Search for the cell housing the specified text and yield its (x, y) center coordinate. 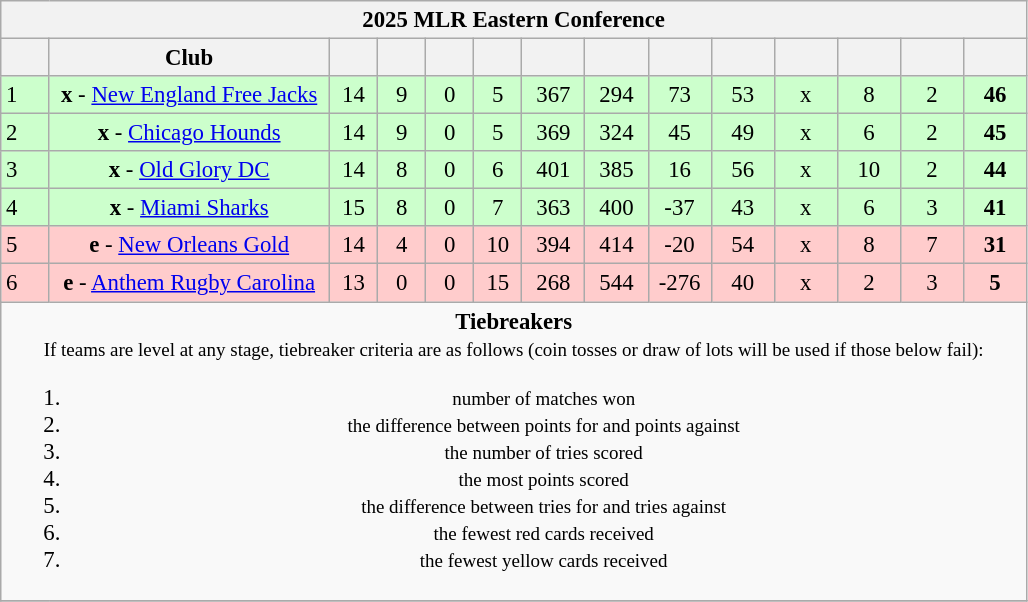
2025 MLR Eastern Conference (514, 20)
40 (742, 283)
1 (25, 95)
369 (554, 133)
x - Chicago Hounds (190, 133)
x - Miami Sharks (190, 208)
-276 (680, 283)
294 (616, 95)
x - New England Free Jacks (190, 95)
268 (554, 283)
54 (742, 245)
385 (616, 170)
49 (742, 133)
43 (742, 208)
544 (616, 283)
324 (616, 133)
e - Anthem Rugby Carolina (190, 283)
-20 (680, 245)
367 (554, 95)
363 (554, 208)
41 (994, 208)
400 (616, 208)
44 (994, 170)
x - Old Glory DC (190, 170)
73 (680, 95)
31 (994, 245)
56 (742, 170)
13 (353, 283)
394 (554, 245)
16 (680, 170)
Club (190, 58)
-37 (680, 208)
e - New Orleans Gold (190, 245)
46 (994, 95)
401 (554, 170)
414 (616, 245)
53 (742, 95)
